Provide the (x, y) coordinate of the cell's center where the given text is located.  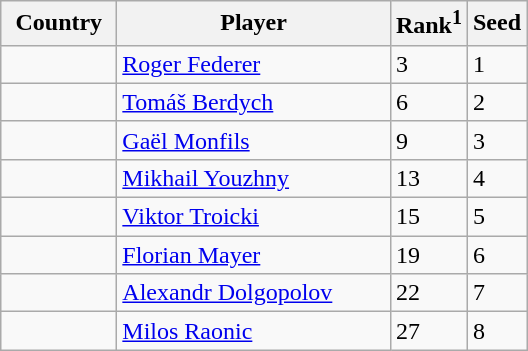
Player (254, 24)
19 (428, 255)
2 (496, 102)
13 (428, 178)
Gaël Monfils (254, 140)
Tomáš Berdych (254, 102)
1 (496, 64)
Alexandr Dolgopolov (254, 293)
15 (428, 217)
Florian Mayer (254, 255)
Mikhail Youzhny (254, 178)
8 (496, 331)
9 (428, 140)
22 (428, 293)
27 (428, 331)
Seed (496, 24)
5 (496, 217)
4 (496, 178)
7 (496, 293)
Viktor Troicki (254, 217)
Country (59, 24)
Milos Raonic (254, 331)
Roger Federer (254, 64)
Rank1 (428, 24)
